Output the (X, Y) coordinate of the center of the cell containing the given text.  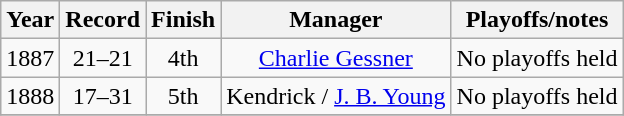
Charlie Gessner (336, 58)
Playoffs/notes (537, 20)
4th (184, 58)
1888 (30, 96)
Year (30, 20)
Finish (184, 20)
Record (103, 20)
Kendrick / J. B. Young (336, 96)
21–21 (103, 58)
Manager (336, 20)
17–31 (103, 96)
1887 (30, 58)
5th (184, 96)
